Return [X, Y] of the center of cell containing provided text 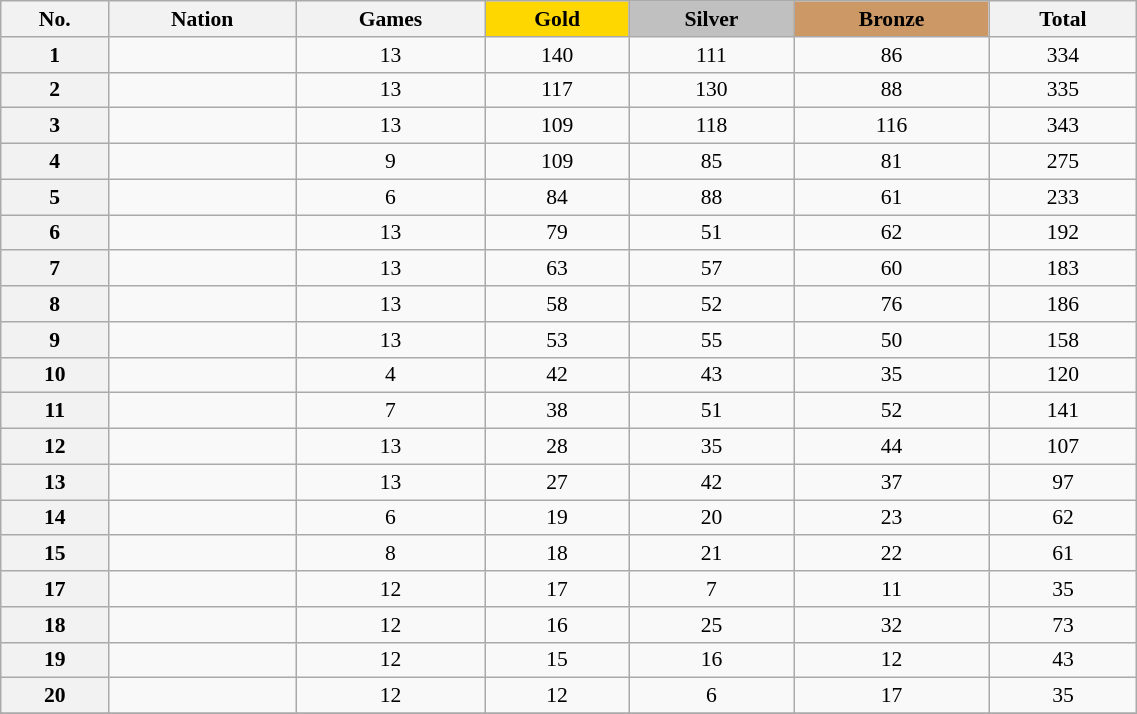
81 [892, 162]
No. [55, 19]
140 [557, 55]
21 [712, 554]
58 [557, 304]
38 [557, 411]
183 [1063, 269]
Nation [202, 19]
275 [1063, 162]
86 [892, 55]
44 [892, 447]
5 [55, 197]
Silver [712, 19]
22 [892, 554]
57 [712, 269]
37 [892, 482]
76 [892, 304]
334 [1063, 55]
Total [1063, 19]
116 [892, 126]
1 [55, 55]
27 [557, 482]
85 [712, 162]
111 [712, 55]
335 [1063, 90]
117 [557, 90]
233 [1063, 197]
3 [55, 126]
60 [892, 269]
63 [557, 269]
Gold [557, 19]
Bronze [892, 19]
141 [1063, 411]
84 [557, 197]
23 [892, 518]
186 [1063, 304]
55 [712, 340]
2 [55, 90]
73 [1063, 625]
158 [1063, 340]
79 [557, 233]
25 [712, 625]
53 [557, 340]
Games [391, 19]
118 [712, 126]
10 [55, 375]
50 [892, 340]
192 [1063, 233]
97 [1063, 482]
107 [1063, 447]
130 [712, 90]
343 [1063, 126]
32 [892, 625]
120 [1063, 375]
28 [557, 447]
14 [55, 518]
